Return [x, y] of the center of cell containing provided text 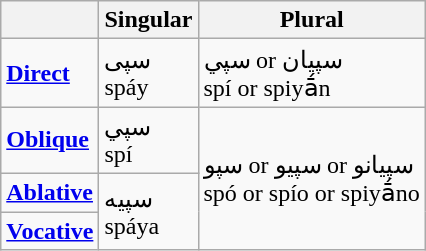
سپو or سپیو or سپیانوspó or spío or spiyā́no [312, 178]
سپیهspáya [148, 211]
سپیspáy [148, 73]
Plural [312, 20]
سپي or سپیانspí or spiyā́n [312, 73]
سپيspí [148, 140]
Vocative [50, 231]
Singular [148, 20]
Oblique [50, 140]
Direct [50, 73]
Ablative [50, 192]
